Determine the [X, Y] coordinate at the center of the cell enclosing the given text.  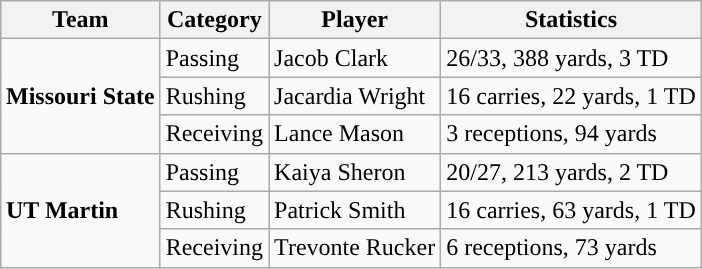
26/33, 388 yards, 3 TD [572, 58]
3 receptions, 94 yards [572, 134]
16 carries, 22 yards, 1 TD [572, 96]
20/27, 213 yards, 2 TD [572, 172]
Jacob Clark [355, 58]
Category [214, 20]
Statistics [572, 20]
Kaiya Sheron [355, 172]
Lance Mason [355, 134]
Missouri State [80, 96]
Trevonte Rucker [355, 248]
Team [80, 20]
Player [355, 20]
UT Martin [80, 210]
6 receptions, 73 yards [572, 248]
Jacardia Wright [355, 96]
Patrick Smith [355, 210]
16 carries, 63 yards, 1 TD [572, 210]
